Capture the cell that displays the provided text and extract its (X, Y) central coordinate. 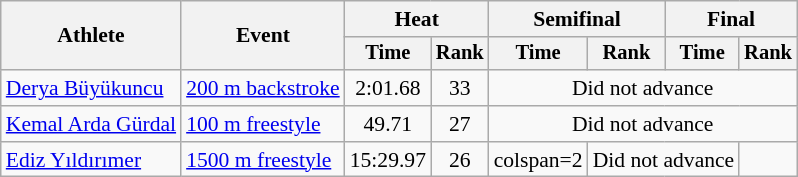
Event (263, 36)
Final (731, 19)
200 m backstroke (263, 88)
Athlete (91, 36)
2:01.68 (388, 88)
Derya Büyükuncu (91, 88)
49.71 (388, 124)
100 m freestyle (263, 124)
27 (460, 124)
33 (460, 88)
Heat (417, 19)
Semifinal (578, 19)
Kemal Arda Gürdal (91, 124)
